From the cell containing the given text, extract its center point as (X, Y) coordinate. 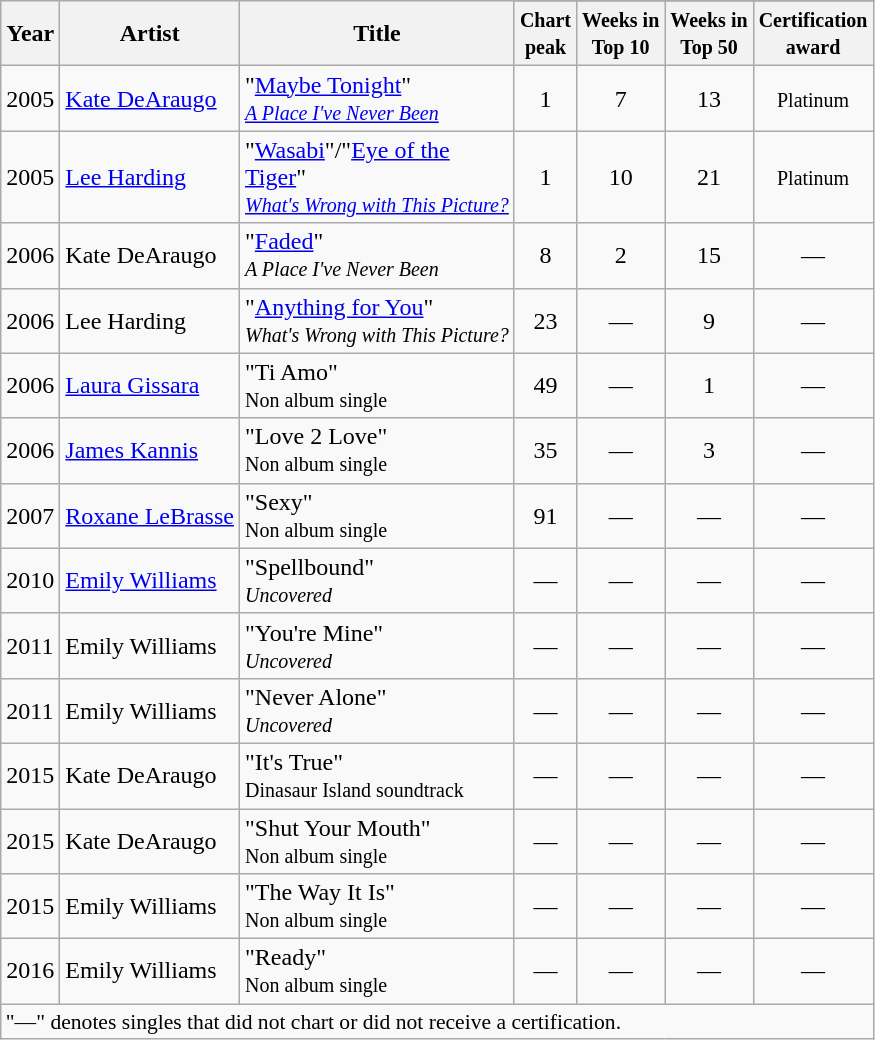
"Anything for You"What's Wrong with This Picture? (376, 320)
2016 (30, 972)
"It's True" Dinasaur Island soundtrack (376, 776)
"—" denotes singles that did not chart or did not receive a certification. (437, 1022)
James Kannis (150, 450)
Weeks inTop 50 (709, 34)
"Wasabi"/"Eye of theTiger"What's Wrong with This Picture? (376, 177)
2007 (30, 516)
Weeks inTop 10 (621, 34)
"Never Alone"Uncovered (376, 710)
21 (709, 177)
13 (709, 98)
"Shut Your Mouth" Non album single (376, 840)
"Spellbound"Uncovered (376, 580)
"Ready"Non album single (376, 972)
Artist (150, 34)
Certificationaward (813, 34)
Chartpeak (545, 34)
"Ti Amo"Non album single (376, 386)
15 (709, 256)
23 (545, 320)
2010 (30, 580)
49 (545, 386)
7 (621, 98)
Year (30, 34)
"Sexy"Non album single (376, 516)
"Maybe Tonight"A Place I've Never Been (376, 98)
10 (621, 177)
35 (545, 450)
"You're Mine"Uncovered (376, 646)
8 (545, 256)
Laura Gissara (150, 386)
Roxane LeBrasse (150, 516)
Title (376, 34)
9 (709, 320)
2 (621, 256)
"Love 2 Love"Non album single (376, 450)
"Faded" A Place I've Never Been (376, 256)
"The Way It Is"Non album single (376, 906)
91 (545, 516)
3 (709, 450)
